Search for the cell housing the specified text and yield its (x, y) center coordinate. 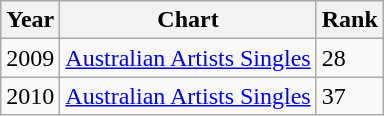
28 (350, 58)
2009 (30, 58)
Rank (350, 20)
2010 (30, 96)
Chart (188, 20)
37 (350, 96)
Year (30, 20)
